Locate the cell with the specified text and output its [X, Y] center coordinate. 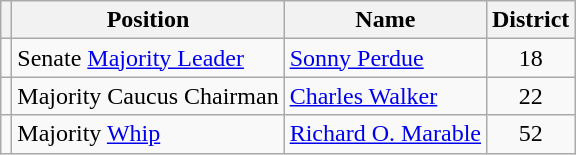
Majority Caucus Chairman [148, 96]
District [530, 20]
Charles Walker [385, 96]
Senate Majority Leader [148, 58]
52 [530, 134]
Richard O. Marable [385, 134]
Name [385, 20]
Position [148, 20]
Majority Whip [148, 134]
Sonny Perdue [385, 58]
22 [530, 96]
18 [530, 58]
